Capture the cell that displays the provided text and extract its (x, y) central coordinate. 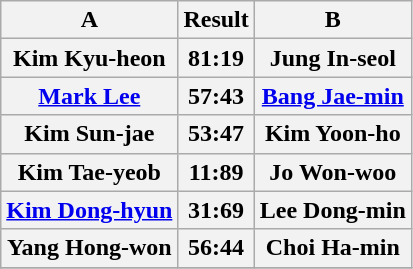
Kim Kyu-heon (90, 58)
Result (216, 20)
56:44 (216, 248)
Mark Lee (90, 96)
Jung In-seol (332, 58)
81:19 (216, 58)
57:43 (216, 96)
31:69 (216, 210)
Choi Ha-min (332, 248)
Kim Dong-hyun (90, 210)
Kim Yoon-ho (332, 134)
Jo Won-woo (332, 172)
Kim Sun-jae (90, 134)
Yang Hong-won (90, 248)
Bang Jae-min (332, 96)
Kim Tae-yeob (90, 172)
11:89 (216, 172)
A (90, 20)
53:47 (216, 134)
B (332, 20)
Lee Dong-min (332, 210)
